Identify which cell holds the provided text, then report its (x, y) central coordinate. 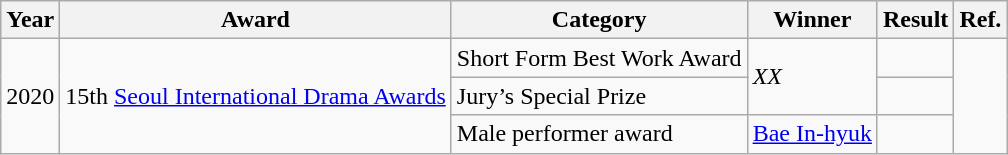
XX (812, 77)
15th Seoul International Drama Awards (256, 96)
Result (915, 20)
Short Form Best Work Award (599, 58)
Jury’s Special Prize (599, 96)
2020 (30, 96)
Winner (812, 20)
Year (30, 20)
Bae In-hyuk (812, 134)
Category (599, 20)
Male performer award (599, 134)
Award (256, 20)
Ref. (980, 20)
